Return the (X, Y) coordinate for the center point of the cell that contains the specified text.  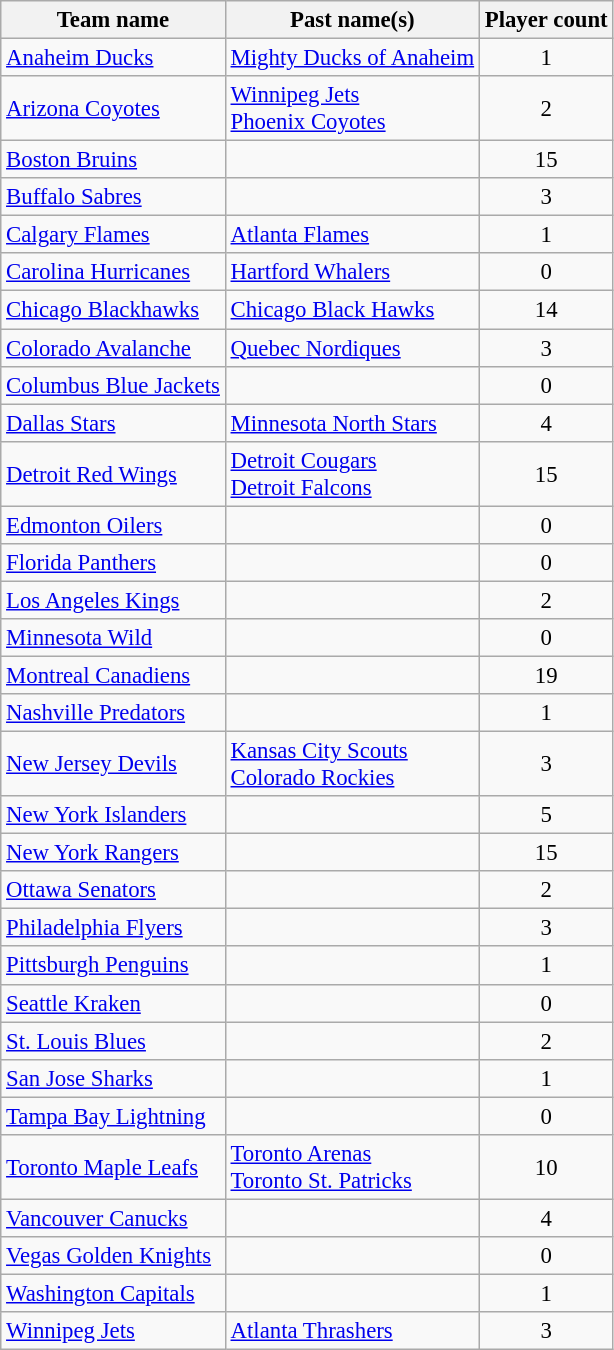
Toronto ArenasToronto St. Patricks (352, 1168)
Nashville Predators (113, 713)
10 (546, 1168)
Columbus Blue Jackets (113, 385)
Edmonton Oilers (113, 525)
Washington Capitals (113, 1293)
Atlanta Flames (352, 235)
Buffalo Sabres (113, 197)
Team name (113, 20)
Winnipeg Jets (113, 1331)
Carolina Hurricanes (113, 273)
Tampa Bay Lightning (113, 1116)
Vancouver Canucks (113, 1218)
Atlanta Thrashers (352, 1331)
New Jersey Devils (113, 764)
New York Islanders (113, 815)
Toronto Maple Leafs (113, 1168)
Minnesota Wild (113, 638)
Dallas Stars (113, 423)
New York Rangers (113, 853)
Quebec Nordiques (352, 348)
5 (546, 815)
Philadelphia Flyers (113, 928)
Player count (546, 20)
14 (546, 310)
Past name(s) (352, 20)
Vegas Golden Knights (113, 1256)
Calgary Flames (113, 235)
Florida Panthers (113, 563)
Pittsburgh Penguins (113, 966)
Anaheim Ducks (113, 58)
St. Louis Blues (113, 1041)
Chicago Blackhawks (113, 310)
Colorado Avalanche (113, 348)
Montreal Canadiens (113, 675)
Los Angeles Kings (113, 600)
Winnipeg JetsPhoenix Coyotes (352, 108)
Detroit Red Wings (113, 474)
Detroit CougarsDetroit Falcons (352, 474)
Mighty Ducks of Anaheim (352, 58)
Seattle Kraken (113, 1003)
Boston Bruins (113, 160)
San Jose Sharks (113, 1078)
Minnesota North Stars (352, 423)
Ottawa Senators (113, 890)
Arizona Coyotes (113, 108)
Kansas City ScoutsColorado Rockies (352, 764)
Chicago Black Hawks (352, 310)
Hartford Whalers (352, 273)
19 (546, 675)
